Pinpoint the cell where the given text exists, returning its (x, y) midpoint coordinate. 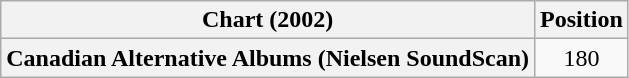
180 (582, 58)
Position (582, 20)
Canadian Alternative Albums (Nielsen SoundScan) (268, 58)
Chart (2002) (268, 20)
